Locate the cell with the specified text and output its (x, y) center coordinate. 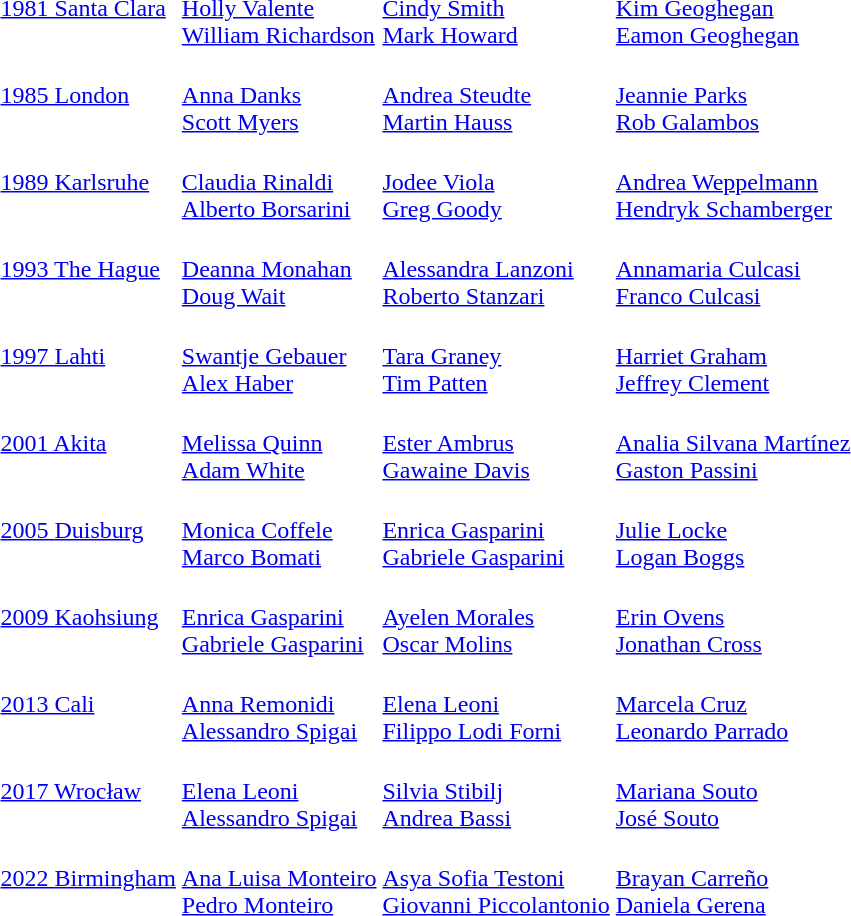
Alessandra Lanzoni Roberto Stanzari (496, 269)
Elena Leoni Filippo Lodi Forni (496, 704)
Deanna Monahan Doug Wait (279, 269)
Andrea Steudte Martin Hauss (496, 95)
Melissa Quinn Adam White (279, 443)
Silvia Stibilj Andrea Bassi (496, 791)
Elena Leoni Alessandro Spigai (279, 791)
Tara Graney Tim Patten (496, 356)
Ayelen Morales Oscar Molins (496, 617)
Jodee Viola Greg Goody (496, 182)
Ester Ambrus Gawaine Davis (496, 443)
Swantje Gebauer Alex Haber (279, 356)
Monica Coffele Marco Bomati (279, 530)
Anna Remonidi Alessandro Spigai (279, 704)
Anna Danks Scott Myers (279, 95)
Claudia Rinaldi Alberto Borsarini (279, 182)
